Provide the [x, y] coordinate of the cell's center where the given text is located.  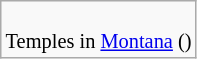
Temples in Montana () [99, 29]
